Identify which cell holds the provided text, then report its (x, y) central coordinate. 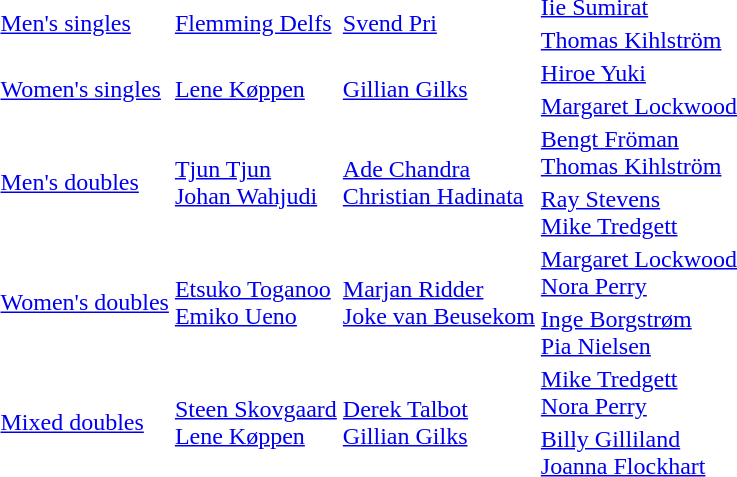
Gillian Gilks (438, 90)
Lene Køppen (256, 90)
Marjan Ridder Joke van Beusekom (438, 302)
Etsuko Toganoo Emiko Ueno (256, 302)
Ade Chandra Christian Hadinata (438, 182)
Tjun Tjun Johan Wahjudi (256, 182)
